Pinpoint the cell where the given text exists, returning its (x, y) midpoint coordinate. 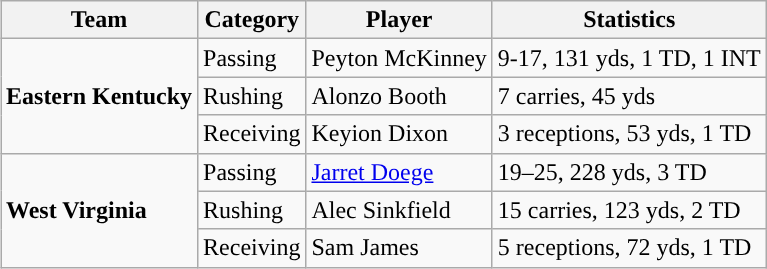
Eastern Kentucky (98, 96)
West Virginia (98, 210)
Keyion Dixon (399, 134)
Player (399, 20)
3 receptions, 53 yds, 1 TD (629, 134)
5 receptions, 72 yds, 1 TD (629, 248)
Jarret Doege (399, 172)
Category (252, 20)
19–25, 228 yds, 3 TD (629, 172)
9-17, 131 yds, 1 TD, 1 INT (629, 58)
Statistics (629, 20)
Alonzo Booth (399, 96)
15 carries, 123 yds, 2 TD (629, 210)
Sam James (399, 248)
Team (98, 20)
Alec Sinkfield (399, 210)
Peyton McKinney (399, 58)
7 carries, 45 yds (629, 96)
